Provide the [X, Y] coordinate of the cell's center where the given text is located.  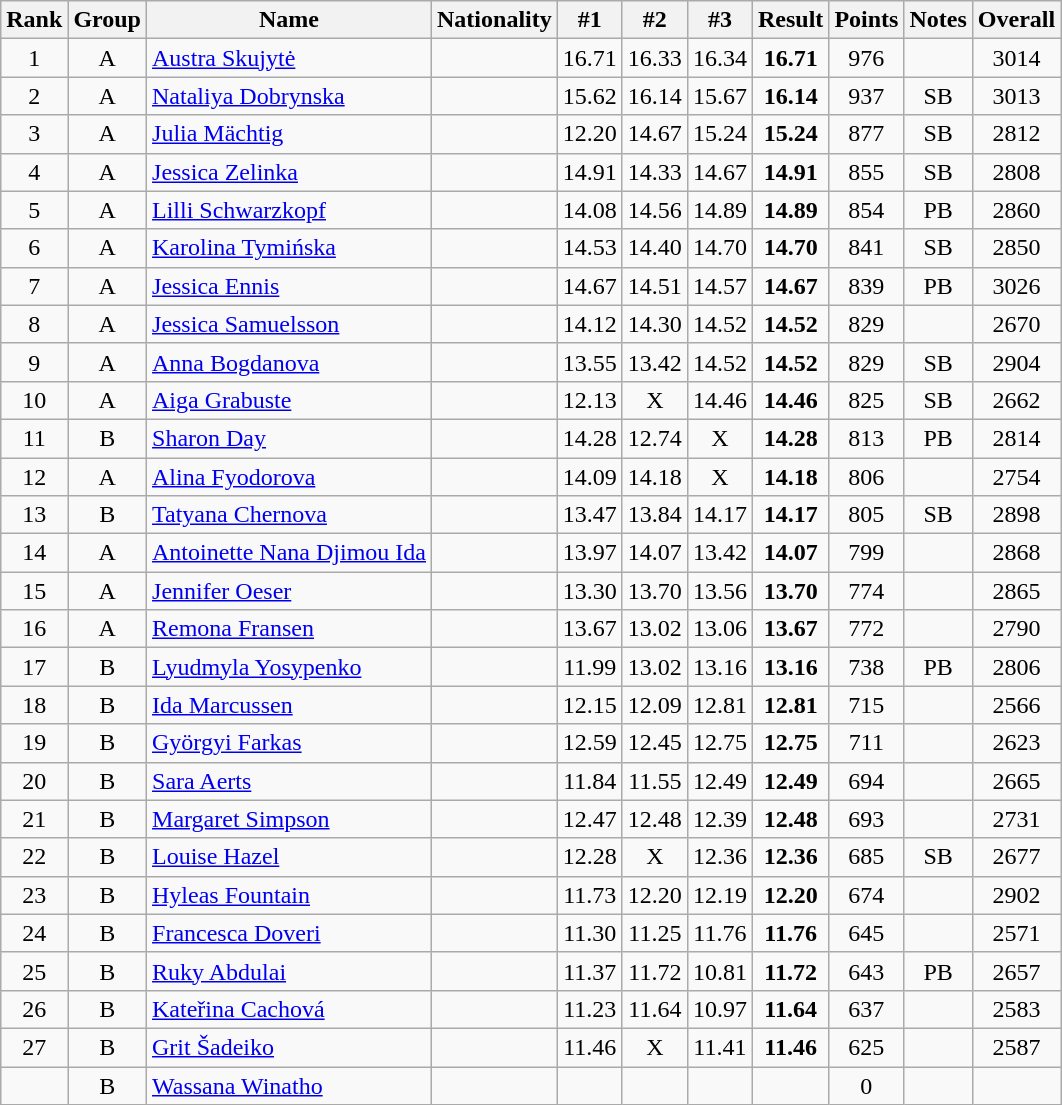
Jessica Samuelsson [290, 324]
14 [34, 553]
11 [34, 438]
2868 [1016, 553]
Rank [34, 20]
685 [866, 857]
18 [34, 705]
13.84 [654, 515]
12.19 [720, 895]
2587 [1016, 1047]
2571 [1016, 933]
14.57 [720, 286]
12.59 [590, 743]
637 [866, 1009]
937 [866, 96]
5 [34, 210]
738 [866, 667]
2812 [1016, 134]
14.12 [590, 324]
15 [34, 591]
Points [866, 20]
13.06 [720, 629]
Margaret Simpson [290, 819]
Anna Bogdanova [290, 362]
#3 [720, 20]
2860 [1016, 210]
10.81 [720, 971]
Austra Skujytė [290, 58]
Group [108, 20]
Lyudmyla Yosypenko [290, 667]
Antoinette Nana Djimou Ida [290, 553]
854 [866, 210]
Tatyana Chernova [290, 515]
2623 [1016, 743]
17 [34, 667]
3014 [1016, 58]
3 [34, 134]
2904 [1016, 362]
10 [34, 400]
Notes [938, 20]
2898 [1016, 515]
2670 [1016, 324]
13.97 [590, 553]
14.33 [654, 172]
11.41 [720, 1047]
Hyleas Fountain [290, 895]
25 [34, 971]
Ruky Abdulai [290, 971]
774 [866, 591]
806 [866, 477]
12.39 [720, 819]
10.97 [720, 1009]
12.47 [590, 819]
11.73 [590, 895]
813 [866, 438]
#1 [590, 20]
2583 [1016, 1009]
11.84 [590, 781]
13.47 [590, 515]
799 [866, 553]
Louise Hazel [290, 857]
Grit Šadeiko [290, 1047]
11.23 [590, 1009]
12.15 [590, 705]
15.67 [720, 96]
855 [866, 172]
6 [34, 248]
2657 [1016, 971]
16.34 [720, 58]
4 [34, 172]
3026 [1016, 286]
Ida Marcussen [290, 705]
877 [866, 134]
8 [34, 324]
839 [866, 286]
12.13 [590, 400]
645 [866, 933]
976 [866, 58]
Sara Aerts [290, 781]
Remona Fransen [290, 629]
Karolina Tymińska [290, 248]
Julia Mächtig [290, 134]
Aiga Grabuste [290, 400]
2754 [1016, 477]
Györgyi Farkas [290, 743]
2662 [1016, 400]
Alina Fyodorova [290, 477]
13.30 [590, 591]
715 [866, 705]
693 [866, 819]
772 [866, 629]
Name [290, 20]
14.51 [654, 286]
9 [34, 362]
21 [34, 819]
12.09 [654, 705]
11.55 [654, 781]
13.55 [590, 362]
Nataliya Dobrynska [290, 96]
2850 [1016, 248]
Wassana Winatho [290, 1085]
11.37 [590, 971]
27 [34, 1047]
3013 [1016, 96]
2808 [1016, 172]
12 [34, 477]
Jessica Zelinka [290, 172]
2665 [1016, 781]
11.30 [590, 933]
694 [866, 781]
711 [866, 743]
12.74 [654, 438]
11.99 [590, 667]
643 [866, 971]
16.33 [654, 58]
Jennifer Oeser [290, 591]
2566 [1016, 705]
805 [866, 515]
Result [790, 20]
2902 [1016, 895]
#2 [654, 20]
13 [34, 515]
12.45 [654, 743]
Jessica Ennis [290, 286]
Sharon Day [290, 438]
2806 [1016, 667]
19 [34, 743]
14.08 [590, 210]
14.30 [654, 324]
26 [34, 1009]
7 [34, 286]
2 [34, 96]
15.62 [590, 96]
1 [34, 58]
24 [34, 933]
23 [34, 895]
2677 [1016, 857]
14.56 [654, 210]
625 [866, 1047]
Lilli Schwarzkopf [290, 210]
841 [866, 248]
14.53 [590, 248]
2865 [1016, 591]
2790 [1016, 629]
22 [34, 857]
Francesca Doveri [290, 933]
11.25 [654, 933]
13.56 [720, 591]
20 [34, 781]
12.28 [590, 857]
Kateřina Cachová [290, 1009]
0 [866, 1085]
2731 [1016, 819]
14.09 [590, 477]
16 [34, 629]
2814 [1016, 438]
14.40 [654, 248]
825 [866, 400]
Overall [1016, 20]
674 [866, 895]
Nationality [495, 20]
